Detect which cell encompasses the target text, then output its [X, Y] center coordinate. 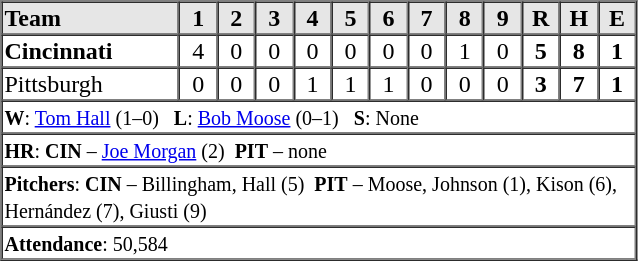
2 [236, 18]
Attendance: 50,584 [319, 242]
Pittsburgh [91, 84]
Cincinnati [91, 50]
Pitchers: CIN – Billingham, Hall (5) PIT – Moose, Johnson (1), Kison (6), Hernández (7), Giusti (9) [319, 196]
6 [388, 18]
E [617, 18]
H [579, 18]
Team [91, 18]
HR: CIN – Joe Morgan (2) PIT – none [319, 150]
9 [503, 18]
R [541, 18]
W: Tom Hall (1–0) L: Bob Moose (0–1) S: None [319, 116]
